Detect which cell encompasses the target text, then output its (X, Y) center coordinate. 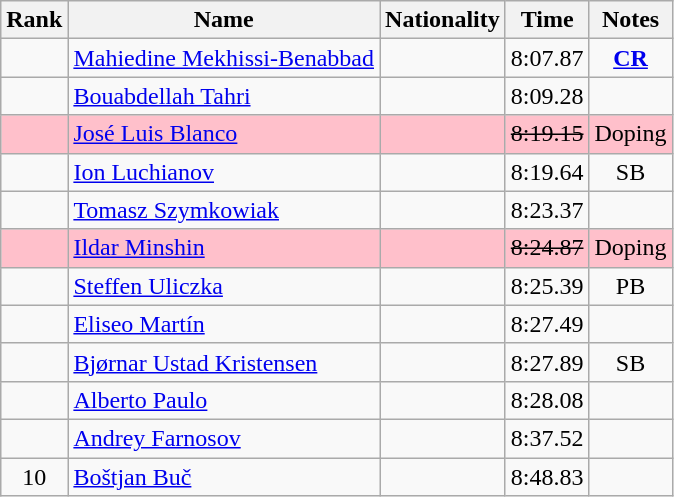
Bouabdellah Tahri (224, 96)
Eliseo Martín (224, 324)
Boštjan Buč (224, 477)
Alberto Paulo (224, 400)
Time (547, 20)
Tomasz Szymkowiak (224, 210)
Ildar Minshin (224, 248)
8:25.39 (547, 286)
Steffen Uliczka (224, 286)
Bjørnar Ustad Kristensen (224, 362)
8:19.64 (547, 172)
8:28.08 (547, 400)
10 (34, 477)
CR (630, 58)
Mahiedine Mekhissi-Benabbad (224, 58)
José Luis Blanco (224, 134)
Notes (630, 20)
Rank (34, 20)
Name (224, 20)
8:09.28 (547, 96)
8:27.49 (547, 324)
8:24.87 (547, 248)
8:19.15 (547, 134)
8:37.52 (547, 438)
Ion Luchianov (224, 172)
Nationality (443, 20)
Andrey Farnosov (224, 438)
8:23.37 (547, 210)
8:48.83 (547, 477)
8:27.89 (547, 362)
PB (630, 286)
8:07.87 (547, 58)
